Extract the (X, Y) coordinate from the center of the cell holding the provided text.  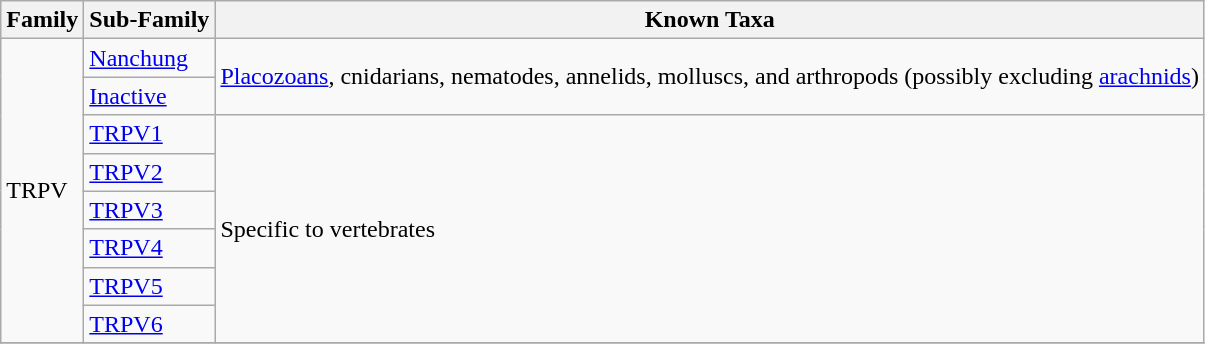
TRPV4 (150, 248)
TRPV2 (150, 172)
Specific to vertebrates (710, 229)
TRPV5 (150, 286)
Sub-Family (150, 20)
Placozoans, cnidarians, nematodes, annelids, molluscs, and arthropods (possibly excluding arachnids) (710, 77)
TRPV (42, 191)
Family (42, 20)
Nanchung (150, 58)
TRPV1 (150, 134)
TRPV6 (150, 324)
Inactive (150, 96)
Known Taxa (710, 20)
TRPV3 (150, 210)
